Return the [x, y] coordinate for the center point of the cell that contains the specified text.  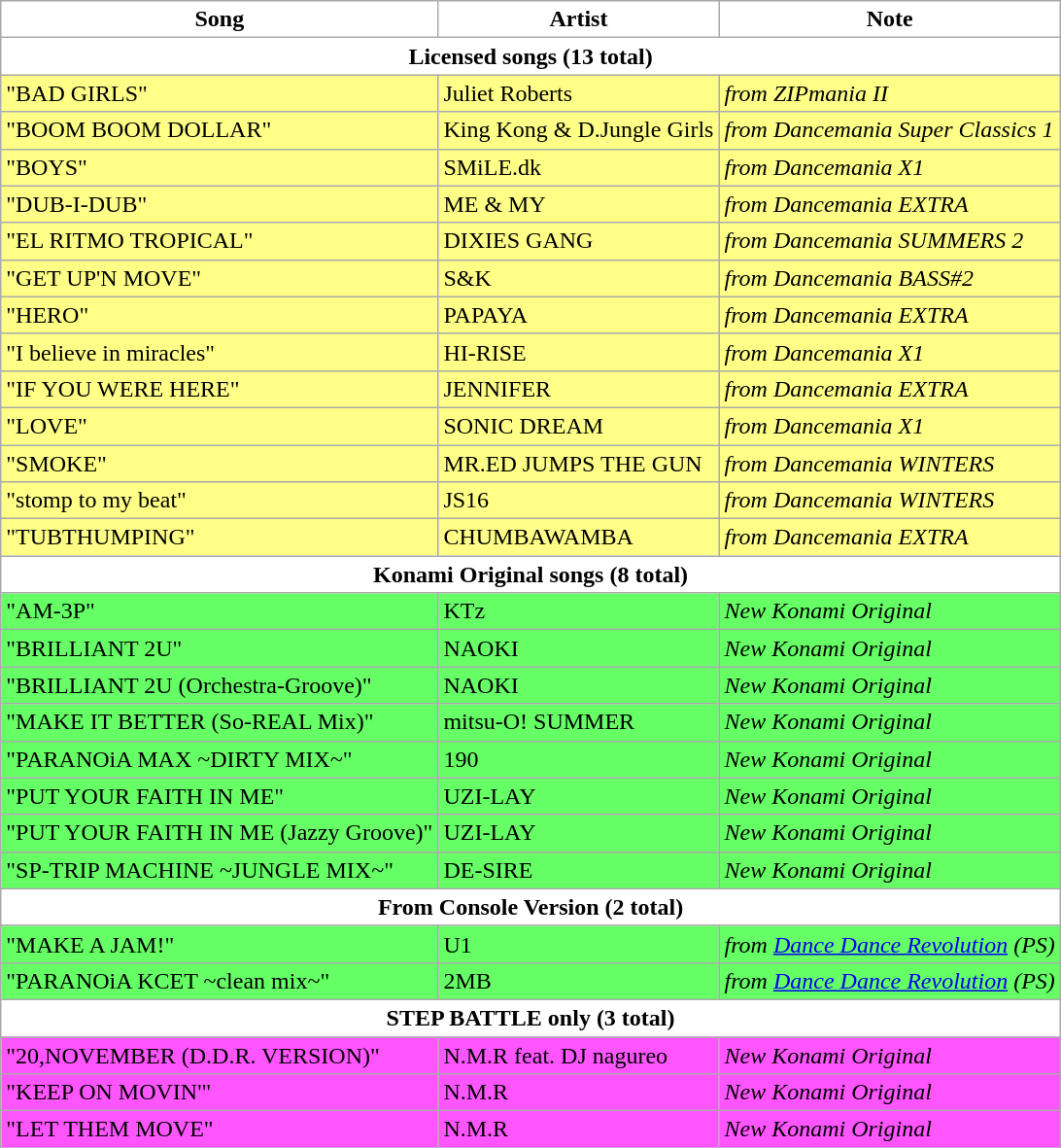
"BOYS" [220, 167]
"LOVE" [220, 426]
"IF YOU WERE HERE" [220, 389]
JENNIFER [579, 389]
from Dancemania Super Classics 1 [890, 130]
King Kong & D.Jungle Girls [579, 130]
from ZIPmania II [890, 93]
"PUT YOUR FAITH IN ME (Jazzy Groove)" [220, 833]
"I believe in miracles" [220, 352]
PAPAYA [579, 315]
DIXIES GANG [579, 241]
From Console Version (2 total) [530, 907]
"20,NOVEMBER (D.D.R. VERSION)" [220, 1055]
"MAKE IT BETTER (So-REAL Mix)" [220, 722]
"KEEP ON MOVIN'" [220, 1093]
mitsu-O! SUMMER [579, 722]
STEP BATTLE only (3 total) [530, 1018]
KTz [579, 611]
Artist [579, 19]
CHUMBAWAMBA [579, 538]
2MB [579, 981]
SMiLE.dk [579, 167]
from Dancemania BASS#2 [890, 278]
Licensed songs (13 total) [530, 56]
"PARANOiA MAX ~DIRTY MIX~" [220, 759]
"SP-TRIP MACHINE ~JUNGLE MIX~" [220, 870]
JS16 [579, 501]
"PUT YOUR FAITH IN ME" [220, 796]
S&K [579, 278]
Song [220, 19]
"AM-3P" [220, 611]
MR.ED JUMPS THE GUN [579, 464]
HI-RISE [579, 352]
"TUBTHUMPING" [220, 538]
"LET THEM MOVE" [220, 1130]
"BOOM BOOM DOLLAR" [220, 130]
Konami Original songs (8 total) [530, 574]
"BRILLIANT 2U" [220, 648]
"BAD GIRLS" [220, 93]
"SMOKE" [220, 464]
Note [890, 19]
from Dancemania SUMMERS 2 [890, 241]
"PARANOiA KCET ~clean mix~" [220, 981]
"GET UP'N MOVE" [220, 278]
"HERO" [220, 315]
"DUB-I-DUB" [220, 204]
Juliet Roberts [579, 93]
SONIC DREAM [579, 426]
"MAKE A JAM!" [220, 944]
DE-SIRE [579, 870]
"EL RITMO TROPICAL" [220, 241]
"BRILLIANT 2U (Orchestra-Groove)" [220, 685]
ME & MY [579, 204]
190 [579, 759]
"stomp to my beat" [220, 501]
N.M.R feat. DJ nagureo [579, 1055]
U1 [579, 944]
